Return (X, Y) of the center of cell containing provided text 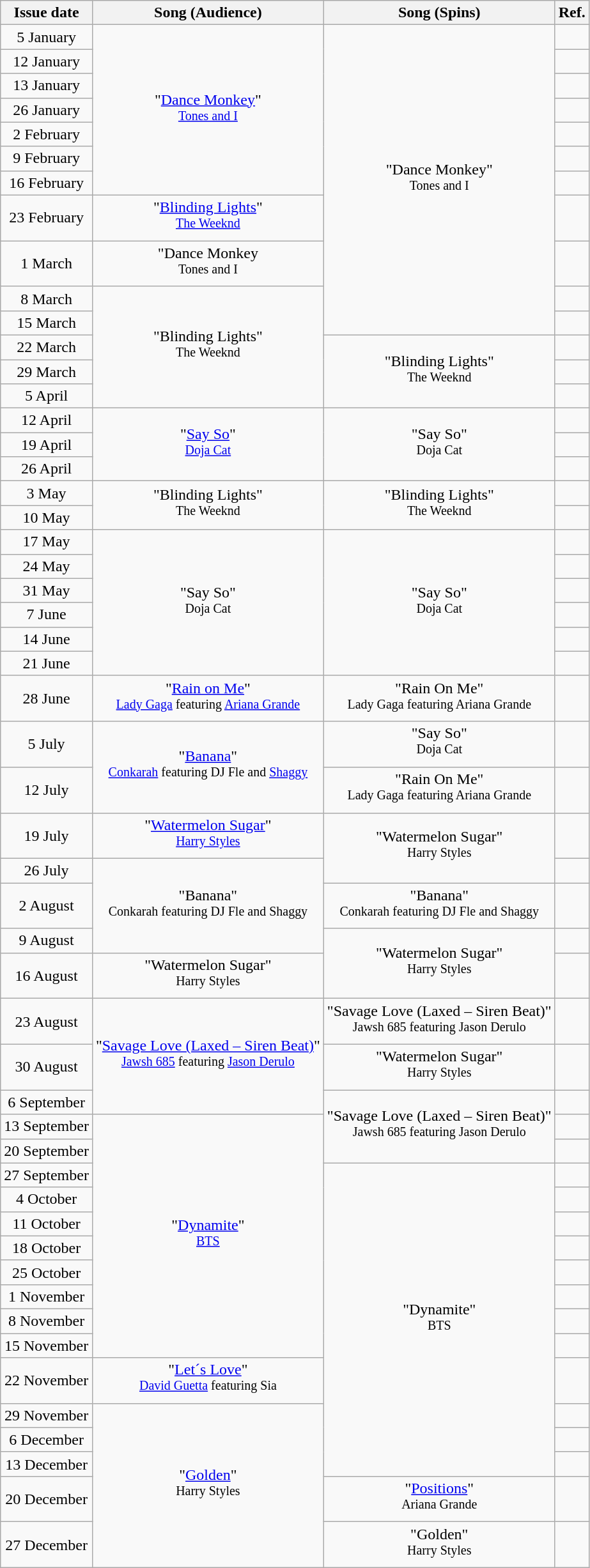
4 October (47, 1199)
29 March (47, 372)
Song (Spins) (439, 13)
25 October (47, 1272)
8 November (47, 1321)
19 July (47, 836)
18 October (47, 1248)
26 July (47, 871)
13 September (47, 1126)
28 June (47, 698)
10 May (47, 518)
6 September (47, 1102)
12 April (47, 420)
27 September (47, 1175)
22 March (47, 347)
26 January (47, 110)
"Positions"Ariana Grande (439, 1499)
27 December (47, 1545)
29 November (47, 1415)
9 February (47, 158)
31 May (47, 590)
1 November (47, 1296)
21 June (47, 663)
12 January (47, 61)
16 February (47, 183)
"Dance MonkeyTones and I (208, 264)
5 April (47, 396)
9 August (47, 941)
14 June (47, 639)
15 March (47, 323)
26 April (47, 469)
2 August (47, 906)
12 July (47, 790)
8 March (47, 298)
24 May (47, 566)
13 January (47, 86)
16 August (47, 976)
6 December (47, 1440)
1 March (47, 264)
13 December (47, 1464)
2 February (47, 134)
7 June (47, 615)
19 April (47, 445)
5 January (47, 37)
20 December (47, 1499)
Ref. (571, 13)
23 February (47, 218)
Issue date (47, 13)
23 August (47, 1022)
30 August (47, 1067)
"Let´s Love"David Guetta featuring Sia (208, 1381)
15 November (47, 1346)
5 July (47, 744)
20 September (47, 1151)
11 October (47, 1224)
22 November (47, 1381)
3 May (47, 493)
"Rain on Me"Lady Gaga featuring Ariana Grande (208, 698)
17 May (47, 542)
Song (Audience) (208, 13)
